Capture the cell that displays the provided text and extract its [x, y] central coordinate. 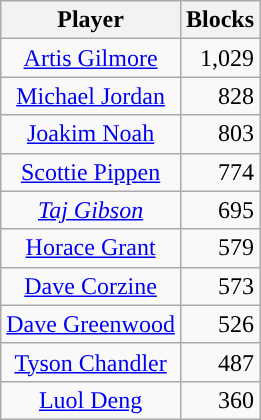
Dave Corzine [91, 286]
360 [220, 400]
Player [91, 20]
1,029 [220, 58]
Luol Deng [91, 400]
Taj Gibson [91, 210]
803 [220, 134]
Scottie Pippen [91, 172]
828 [220, 96]
Horace Grant [91, 248]
Artis Gilmore [91, 58]
487 [220, 362]
Joakim Noah [91, 134]
526 [220, 324]
774 [220, 172]
Michael Jordan [91, 96]
695 [220, 210]
Dave Greenwood [91, 324]
Blocks [220, 20]
579 [220, 248]
573 [220, 286]
Tyson Chandler [91, 362]
